Return [X, Y] of the center of cell containing provided text 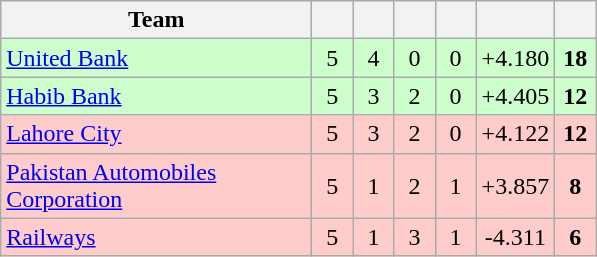
Habib Bank [156, 96]
+4.180 [516, 58]
18 [576, 58]
United Bank [156, 58]
+4.405 [516, 96]
Pakistan Automobiles Corporation [156, 186]
8 [576, 186]
+3.857 [516, 186]
4 [374, 58]
+4.122 [516, 134]
Lahore City [156, 134]
Railways [156, 237]
-4.311 [516, 237]
Team [156, 20]
6 [576, 237]
